Determine the (X, Y) coordinate at the center of the cell enclosing the given text.  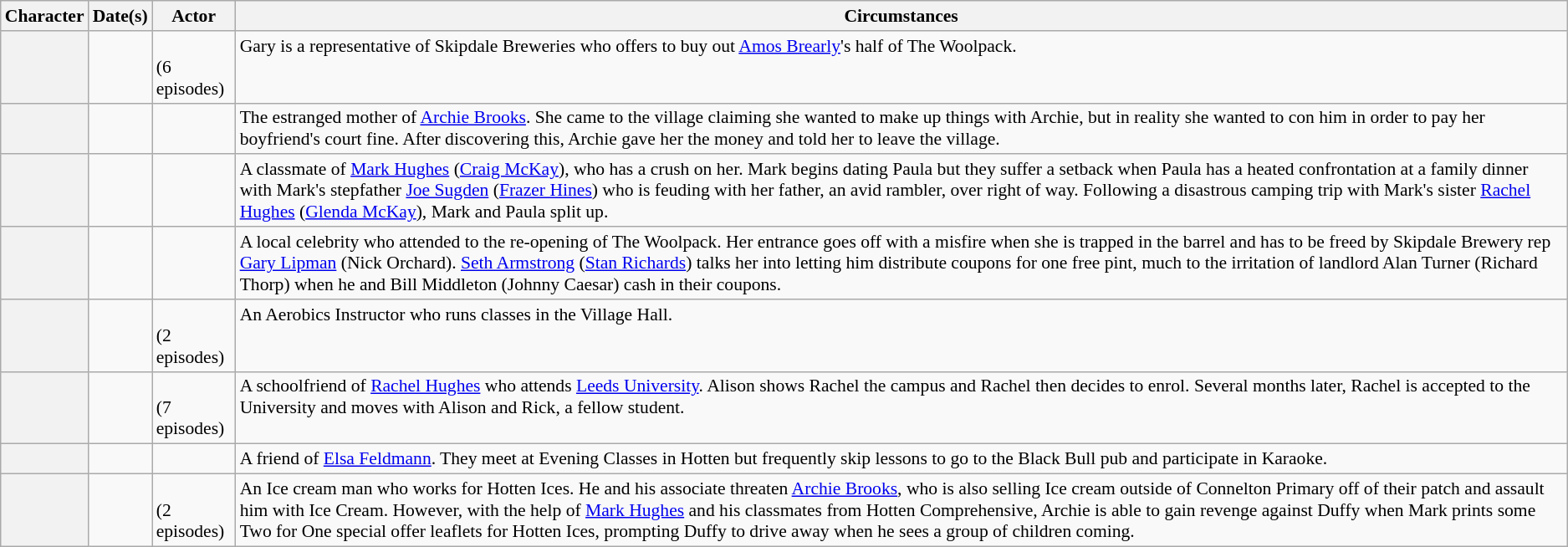
Date(s) (120, 16)
Character (45, 16)
An Aerobics Instructor who runs classes in the Village Hall. (901, 336)
(6 episodes) (194, 67)
Gary is a representative of Skipdale Breweries who offers to buy out Amos Brearly's half of The Woolpack. (901, 67)
A friend of Elsa Feldmann. They meet at Evening Classes in Hotten but frequently skip lessons to go to the Black Bull pub and participate in Karaoke. (901, 459)
Actor (194, 16)
Circumstances (901, 16)
(7 episodes) (194, 408)
